Output the (X, Y) coordinate of the center of the cell containing the given text.  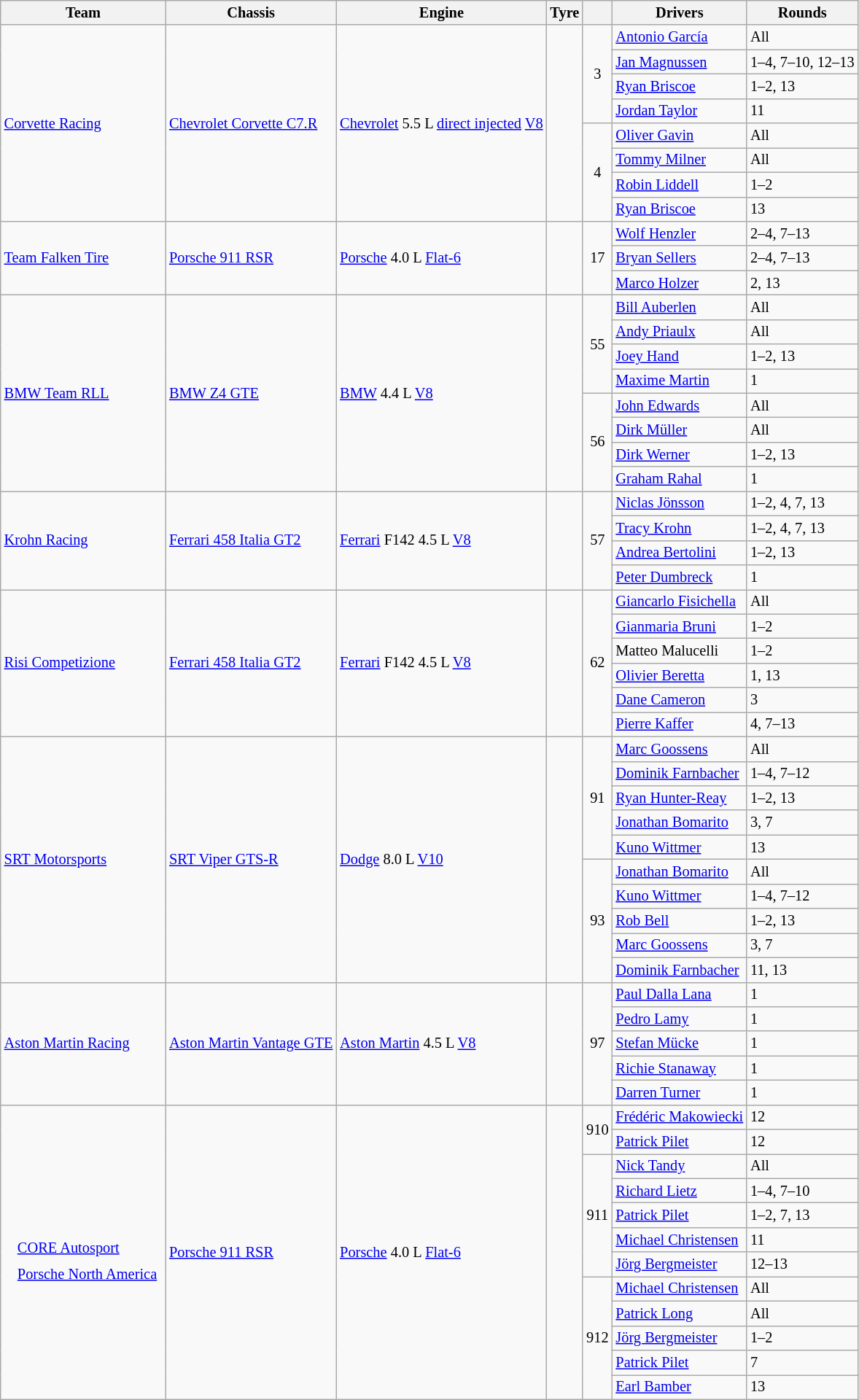
BMW 4.4 L V8 (441, 392)
12–13 (802, 1264)
John Edwards (680, 405)
Aston Martin Racing (83, 1043)
Dirk Müller (680, 429)
Jan Magnussen (680, 62)
Andy Priaulx (680, 332)
Chassis (251, 12)
Darren Turner (680, 1092)
910 (597, 1129)
Frédéric Makowiecki (680, 1117)
Wolf Henzler (680, 233)
Team (83, 12)
Paul Dalla Lana (680, 995)
Rob Bell (680, 921)
Joey Hand (680, 357)
2, 13 (802, 283)
11, 13 (802, 970)
Niclas Jönsson (680, 503)
1–4, 7–10 (802, 1191)
1, 13 (802, 675)
Olivier Beretta (680, 675)
Dirk Werner (680, 454)
93 (597, 920)
Drivers (680, 12)
Krohn Racing (83, 540)
911 (597, 1215)
17 (597, 258)
Bill Auberlen (680, 307)
57 (597, 540)
912 (597, 1337)
4 (597, 172)
Ryan Hunter-Reay (680, 798)
Risi Competizione (83, 663)
Porsche North America (88, 1273)
Maxime Martin (680, 381)
Team Falken Tire (83, 258)
Dodge 8.0 L V10 (441, 859)
Tyre (565, 12)
Dane Cameron (680, 700)
BMW Z4 GTE (251, 392)
Pedro Lamy (680, 1019)
Andrea Bertolini (680, 553)
Peter Dumbreck (680, 577)
Tommy Milner (680, 160)
CORE Autosport Porsche North America (83, 1252)
Richie Stanaway (680, 1068)
Tracy Krohn (680, 528)
Jordan Taylor (680, 111)
Chevrolet Corvette C7.R (251, 122)
55 (597, 344)
Gianmaria Bruni (680, 626)
Giancarlo Fisichella (680, 602)
Graham Rahal (680, 479)
Earl Bamber (680, 1387)
CORE Autosport (88, 1248)
1–2, 7, 13 (802, 1216)
97 (597, 1043)
56 (597, 442)
SRT Viper GTS-R (251, 859)
Bryan Sellers (680, 258)
Antonio García (680, 37)
Matteo Malucelli (680, 650)
SRT Motorsports (83, 859)
Aston Martin Vantage GTE (251, 1043)
Oliver Gavin (680, 136)
Chevrolet 5.5 L direct injected V8 (441, 122)
Corvette Racing (83, 122)
7 (802, 1362)
Nick Tandy (680, 1166)
1–4, 7–10, 12–13 (802, 62)
BMW Team RLL (83, 392)
62 (597, 663)
91 (597, 798)
Richard Lietz (680, 1191)
Robin Liddell (680, 184)
4, 7–13 (802, 724)
Patrick Long (680, 1313)
Marco Holzer (680, 283)
Pierre Kaffer (680, 724)
Aston Martin 4.5 L V8 (441, 1043)
Rounds (802, 12)
Engine (441, 12)
Stefan Mücke (680, 1043)
